Provide the [x, y] coordinate of the cell's center where the given text is located.  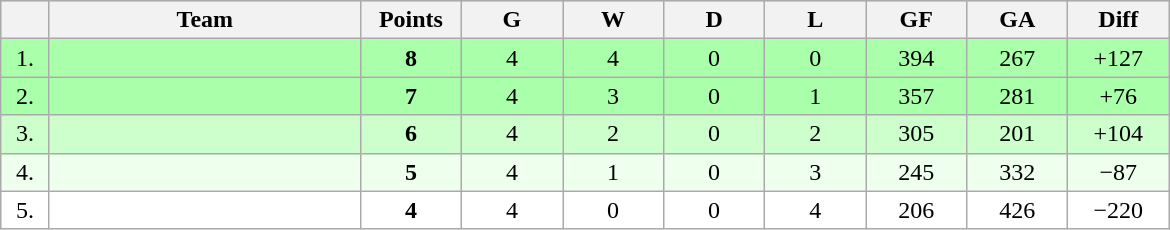
332 [1018, 172]
Points [410, 20]
+76 [1118, 96]
426 [1018, 210]
GF [916, 20]
D [714, 20]
281 [1018, 96]
+104 [1118, 134]
394 [916, 58]
7 [410, 96]
201 [1018, 134]
+127 [1118, 58]
3. [26, 134]
L [816, 20]
1. [26, 58]
206 [916, 210]
Diff [1118, 20]
W [612, 20]
6 [410, 134]
5 [410, 172]
8 [410, 58]
G [512, 20]
357 [916, 96]
2. [26, 96]
245 [916, 172]
5. [26, 210]
267 [1018, 58]
Team [204, 20]
305 [916, 134]
−220 [1118, 210]
−87 [1118, 172]
GA [1018, 20]
4. [26, 172]
